Capture the cell that displays the provided text and extract its [X, Y] central coordinate. 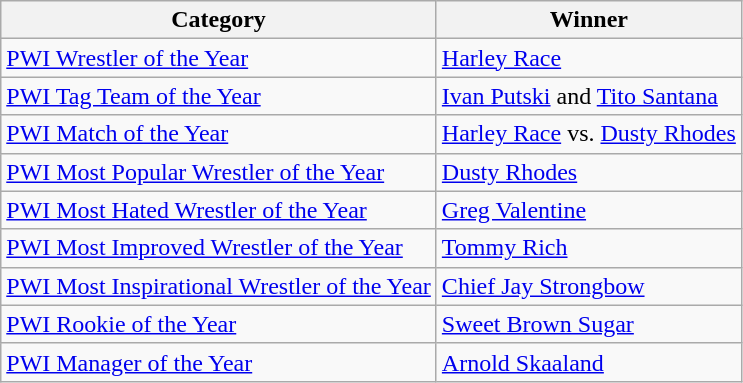
Dusty Rhodes [588, 172]
PWI Most Popular Wrestler of the Year [219, 172]
Ivan Putski and Tito Santana [588, 96]
PWI Manager of the Year [219, 362]
Sweet Brown Sugar [588, 324]
Tommy Rich [588, 248]
PWI Most Hated Wrestler of the Year [219, 210]
PWI Most Inspirational Wrestler of the Year [219, 286]
Greg Valentine [588, 210]
Harley Race vs. Dusty Rhodes [588, 134]
Category [219, 20]
PWI Wrestler of the Year [219, 58]
Chief Jay Strongbow [588, 286]
PWI Rookie of the Year [219, 324]
Harley Race [588, 58]
Winner [588, 20]
PWI Match of the Year [219, 134]
Arnold Skaaland [588, 362]
PWI Tag Team of the Year [219, 96]
PWI Most Improved Wrestler of the Year [219, 248]
